Determine the [X, Y] coordinate at the center of the cell enclosing the given text.  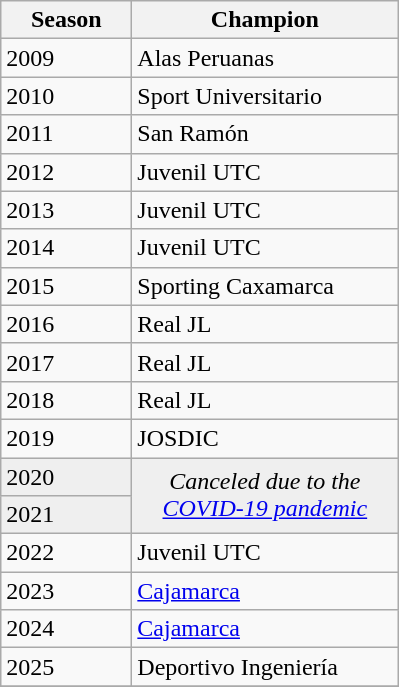
San Ramón [265, 134]
2012 [66, 172]
2016 [66, 324]
Sport Universitario [265, 96]
Season [66, 20]
Canceled due to the COVID-19 pandemic [265, 496]
2024 [66, 629]
2010 [66, 96]
Champion [265, 20]
JOSDIC [265, 438]
2025 [66, 667]
Alas Peruanas [265, 58]
2009 [66, 58]
2017 [66, 362]
2022 [66, 553]
2019 [66, 438]
2023 [66, 591]
2015 [66, 286]
2018 [66, 400]
Deportivo Ingeniería [265, 667]
2011 [66, 134]
2020 [66, 477]
2014 [66, 248]
2021 [66, 515]
2013 [66, 210]
Sporting Caxamarca [265, 286]
